Extract the [x, y] coordinate from the center of the cell holding the provided text.  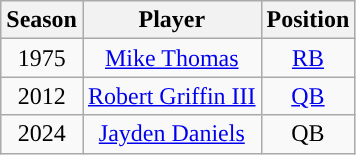
Player [172, 20]
2012 [42, 96]
Robert Griffin III [172, 96]
Mike Thomas [172, 58]
2024 [42, 134]
RB [308, 58]
1975 [42, 58]
Position [308, 20]
Jayden Daniels [172, 134]
Season [42, 20]
